Search for the cell housing the specified text and yield its (x, y) center coordinate. 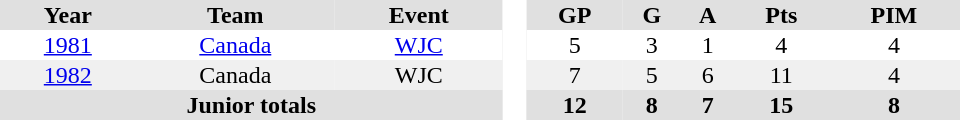
3 (652, 45)
Junior totals (252, 105)
15 (782, 105)
6 (708, 75)
G (652, 15)
A (708, 15)
Pts (782, 15)
PIM (894, 15)
Year (68, 15)
Event (419, 15)
1 (708, 45)
GP (574, 15)
11 (782, 75)
Team (236, 15)
12 (574, 105)
1981 (68, 45)
1982 (68, 75)
